Extract the (x, y) coordinate from the center of the cell holding the provided text.  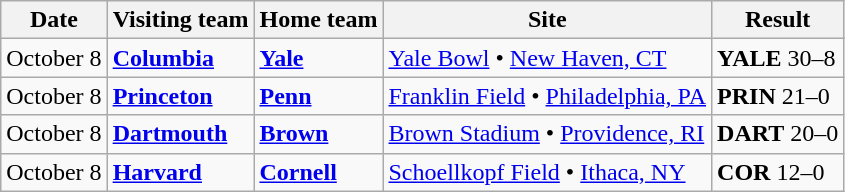
Princeton (180, 96)
Dartmouth (180, 134)
Brown (318, 134)
Cornell (318, 172)
Brown Stadium • Providence, RI (548, 134)
Yale Bowl • New Haven, CT (548, 58)
Franklin Field • Philadelphia, PA (548, 96)
YALE 30–8 (778, 58)
Yale (318, 58)
Site (548, 20)
Penn (318, 96)
COR 12–0 (778, 172)
Home team (318, 20)
PRIN 21–0 (778, 96)
Result (778, 20)
DART 20–0 (778, 134)
Harvard (180, 172)
Date (54, 20)
Visiting team (180, 20)
Columbia (180, 58)
Schoellkopf Field • Ithaca, NY (548, 172)
